Return the (X, Y) coordinate for the center point of the cell that contains the specified text.  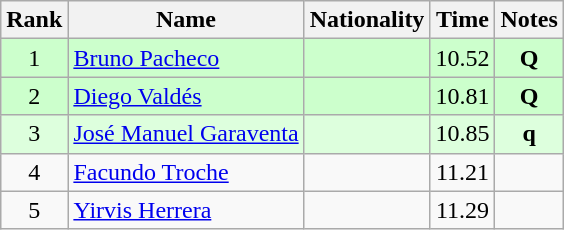
José Manuel Garaventa (186, 134)
5 (34, 210)
Rank (34, 20)
Notes (529, 20)
3 (34, 134)
10.52 (462, 58)
10.85 (462, 134)
4 (34, 172)
Facundo Troche (186, 172)
11.21 (462, 172)
Nationality (367, 20)
Diego Valdés (186, 96)
11.29 (462, 210)
1 (34, 58)
q (529, 134)
Bruno Pacheco (186, 58)
Time (462, 20)
2 (34, 96)
Name (186, 20)
Yirvis Herrera (186, 210)
10.81 (462, 96)
